Return the [X, Y] coordinate for the center point of the cell that contains the specified text.  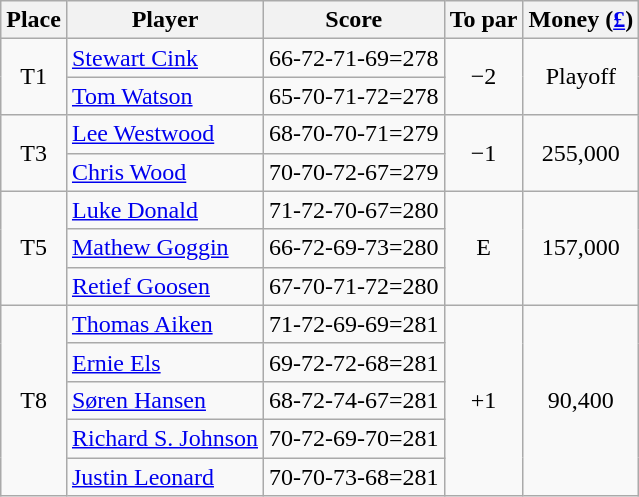
71-72-70-67=280 [354, 210]
65-70-71-72=278 [354, 96]
+1 [484, 400]
Money (£) [581, 20]
157,000 [581, 248]
Ernie Els [164, 362]
Score [354, 20]
−1 [484, 153]
T3 [34, 153]
Retief Goosen [164, 286]
68-72-74-67=281 [354, 400]
Place [34, 20]
Thomas Aiken [164, 324]
70-72-69-70=281 [354, 438]
Playoff [581, 77]
To par [484, 20]
T1 [34, 77]
68-70-70-71=279 [354, 134]
Lee Westwood [164, 134]
255,000 [581, 153]
−2 [484, 77]
Stewart Cink [164, 58]
Tom Watson [164, 96]
67-70-71-72=280 [354, 286]
Luke Donald [164, 210]
69-72-72-68=281 [354, 362]
T8 [34, 400]
71-72-69-69=281 [354, 324]
Justin Leonard [164, 477]
70-70-72-67=279 [354, 172]
66-72-71-69=278 [354, 58]
Søren Hansen [164, 400]
66-72-69-73=280 [354, 248]
Chris Wood [164, 172]
E [484, 248]
Mathew Goggin [164, 248]
T5 [34, 248]
Player [164, 20]
70-70-73-68=281 [354, 477]
Richard S. Johnson [164, 438]
90,400 [581, 400]
